Provide the [X, Y] coordinate of the cell's center where the given text is located.  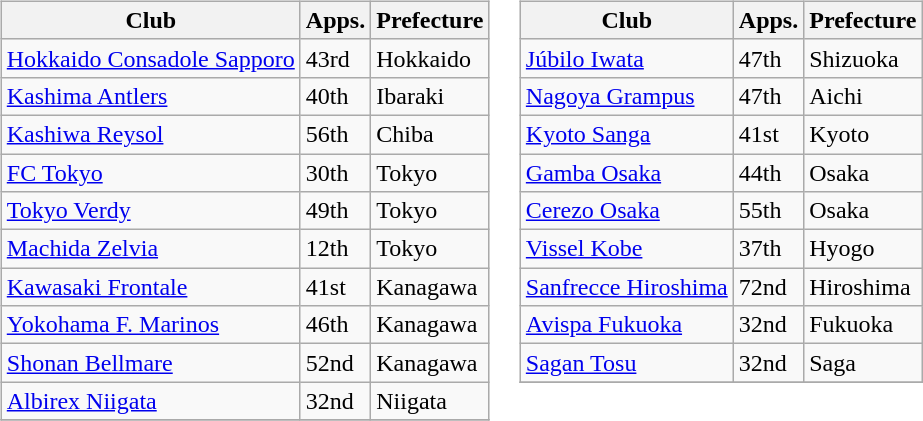
Shonan Bellmare [150, 363]
Cerezo Osaka [626, 211]
Júbilo Iwata [626, 58]
Nagoya Grampus [626, 96]
72nd [768, 287]
46th [335, 325]
FC Tokyo [150, 173]
Kyoto Sanga [626, 134]
Hyogo [863, 249]
Ibaraki [430, 96]
Shizuoka [863, 58]
Chiba [430, 134]
30th [335, 173]
37th [768, 249]
Kashima Antlers [150, 96]
Tokyo Verdy [150, 211]
Hokkaido [430, 58]
Fukuoka [863, 325]
Kashiwa Reysol [150, 134]
Kyoto [863, 134]
Avispa Fukuoka [626, 325]
Saga [863, 363]
Niigata [430, 401]
40th [335, 96]
43rd [335, 58]
Vissel Kobe [626, 249]
56th [335, 134]
49th [335, 211]
Hokkaido Consadole Sapporo [150, 58]
Sagan Tosu [626, 363]
Machida Zelvia [150, 249]
52nd [335, 363]
Gamba Osaka [626, 173]
Kawasaki Frontale [150, 287]
Albirex Niigata [150, 401]
55th [768, 211]
Aichi [863, 96]
44th [768, 173]
Sanfrecce Hiroshima [626, 287]
Hiroshima [863, 287]
Yokohama F. Marinos [150, 325]
12th [335, 249]
